From the cell containing the given text, extract its center point as (X, Y) coordinate. 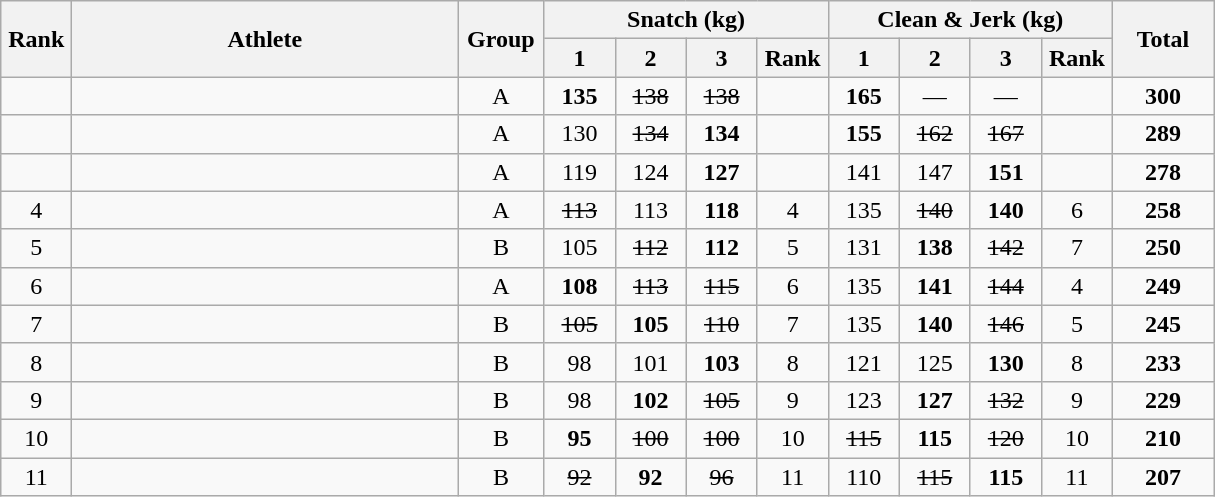
167 (1006, 134)
165 (864, 96)
146 (1006, 324)
162 (934, 134)
278 (1162, 172)
142 (1006, 248)
Athlete (265, 39)
300 (1162, 96)
123 (864, 400)
151 (1006, 172)
245 (1162, 324)
96 (722, 477)
229 (1162, 400)
Clean & Jerk (kg) (970, 20)
210 (1162, 438)
Snatch (kg) (686, 20)
233 (1162, 362)
119 (580, 172)
249 (1162, 286)
144 (1006, 286)
95 (580, 438)
250 (1162, 248)
258 (1162, 210)
Group (501, 39)
155 (864, 134)
121 (864, 362)
289 (1162, 134)
124 (650, 172)
101 (650, 362)
102 (650, 400)
103 (722, 362)
125 (934, 362)
120 (1006, 438)
131 (864, 248)
147 (934, 172)
118 (722, 210)
207 (1162, 477)
Total (1162, 39)
132 (1006, 400)
108 (580, 286)
